Return the (X, Y) coordinate for the center point of the cell that contains the specified text.  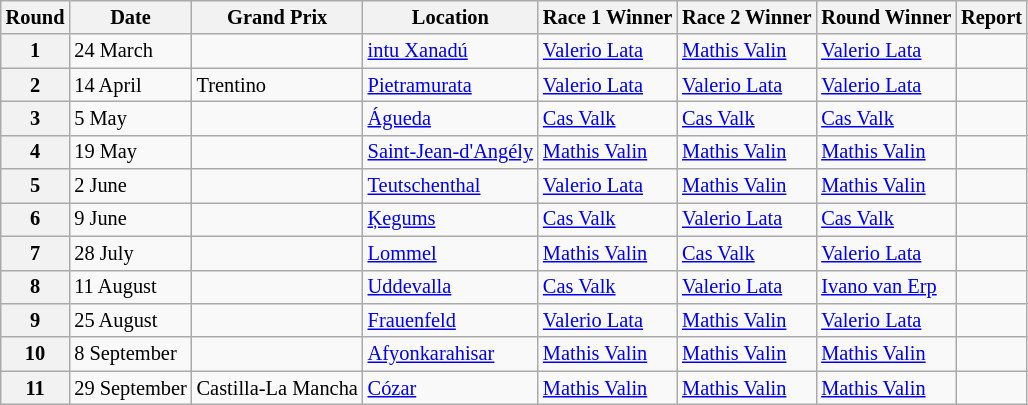
Pietramurata (450, 85)
10 (36, 354)
8 September (130, 354)
Ķegums (450, 219)
4 (36, 152)
5 (36, 186)
Trentino (278, 85)
Round Winner (886, 17)
Águeda (450, 118)
Afyonkarahisar (450, 354)
11 August (130, 287)
Frauenfeld (450, 320)
Cózar (450, 388)
7 (36, 253)
2 June (130, 186)
24 March (130, 51)
1 (36, 51)
3 (36, 118)
Round (36, 17)
6 (36, 219)
11 (36, 388)
Ivano van Erp (886, 287)
Saint-Jean-d'Angély (450, 152)
29 September (130, 388)
Race 1 Winner (608, 17)
Teutschenthal (450, 186)
Location (450, 17)
2 (36, 85)
28 July (130, 253)
Castilla-La Mancha (278, 388)
Uddevalla (450, 287)
14 April (130, 85)
19 May (130, 152)
Race 2 Winner (746, 17)
intu Xanadú (450, 51)
Report (992, 17)
Date (130, 17)
9 June (130, 219)
Lommel (450, 253)
5 May (130, 118)
Grand Prix (278, 17)
8 (36, 287)
25 August (130, 320)
9 (36, 320)
